Search for the cell housing the specified text and yield its (x, y) center coordinate. 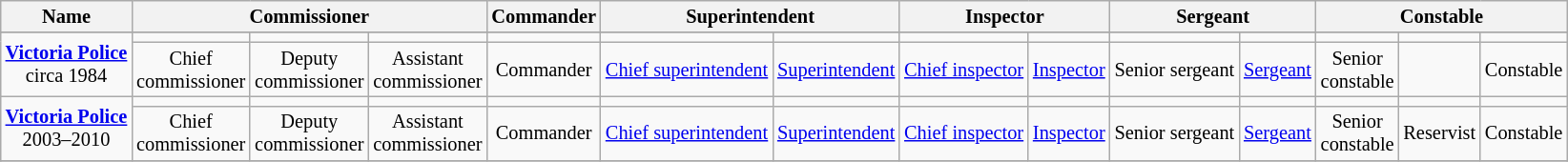
Victoria Policecirca 1984 (67, 65)
Victoria Police2003–2010 (67, 130)
Name (67, 17)
Commissioner (309, 17)
Reservist (1439, 133)
